Pinpoint the cell where the given text exists, returning its [X, Y] midpoint coordinate. 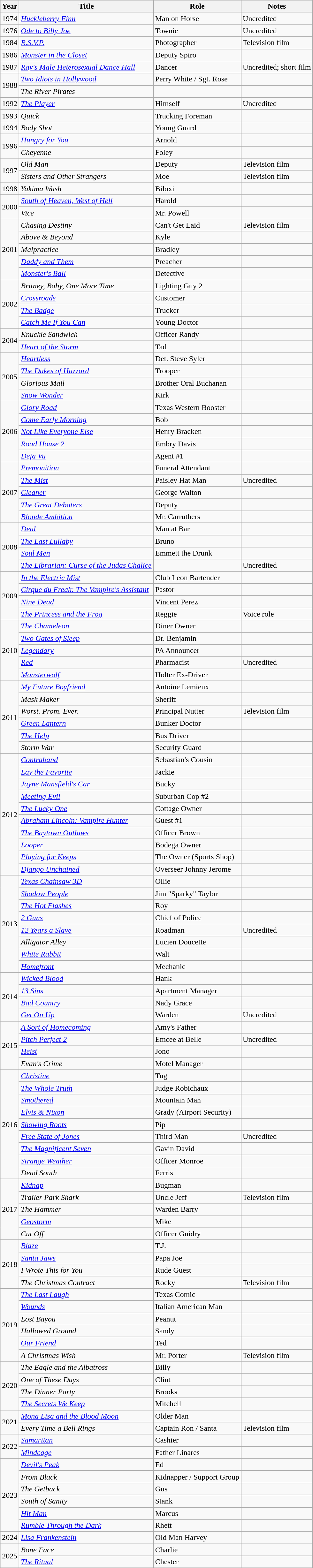
Antoine Lemieux [197, 687]
Emcee at Belle [197, 1039]
2001 [10, 249]
Detective [197, 274]
Bus Driver [197, 735]
Meeting Evil [86, 796]
Title [86, 6]
Lucien Doucette [197, 942]
Biloxi [197, 189]
Jayne Mansfield's Car [86, 784]
Warden Barry [197, 1209]
Two Gates of Sleep [86, 638]
2005 [10, 377]
The Chameleon [86, 626]
George Walton [197, 492]
Charlie [197, 1550]
Dancer [197, 67]
Above & Beyond [86, 237]
Homefront [86, 966]
Officer Monroe [197, 1161]
Showing Roots [86, 1124]
Roy [197, 905]
Perry White / Sgt. Rose [197, 79]
A Sort of Homecoming [86, 1027]
2022 [10, 1446]
Shadow People [86, 893]
Free State of Jones [86, 1137]
2 Guns [86, 918]
Chief of Police [197, 918]
Hallowed Ground [86, 1331]
2019 [10, 1325]
Glory Road [86, 407]
Elvis & Nixon [86, 1112]
Our Friend [86, 1343]
2013 [10, 924]
Year [10, 6]
The Secrets We Keep [86, 1404]
Texas Chainsaw 3D [86, 881]
Overseer Johnny Jerome [197, 869]
Deja Vu [86, 456]
2004 [10, 340]
Agent #1 [197, 456]
2025 [10, 1556]
Huckleberry Finn [86, 19]
Older Man [197, 1416]
Cleaner [86, 492]
Mitchell [197, 1404]
Young Guard [197, 128]
Ray's Male Heterosexual Dance Hall [86, 67]
The Lucky One [86, 808]
Jackie [197, 772]
Dead South [86, 1173]
Blonde Ambition [86, 517]
Mountain Man [197, 1100]
Red [86, 663]
Embry Davis [197, 444]
Lighting Guy 2 [197, 286]
Cheyenne [86, 152]
2011 [10, 717]
Tug [197, 1076]
Security Guard [197, 748]
Peanut [197, 1319]
Club Leon Bartender [197, 578]
1984 [10, 43]
1993 [10, 116]
The Librarian: Curse of the Judas Chalice [86, 565]
My Future Boyfriend [86, 687]
Harold [197, 201]
Mindcage [86, 1452]
2002 [10, 304]
2017 [10, 1209]
The Eagle and the Albatross [86, 1367]
Cirque du Freak: The Vampire's Assistant [86, 590]
Ollie [197, 881]
In the Electric Mist [86, 578]
Django Unchained [86, 869]
The Great Debaters [86, 504]
Samaritan [86, 1440]
The Getback [86, 1489]
Body Shot [86, 128]
Customer [197, 298]
Heist [86, 1051]
1997 [10, 170]
Man on Horse [197, 19]
Monsterwolf [86, 675]
Crossroads [86, 298]
1998 [10, 189]
Sandy [197, 1331]
From Black [86, 1477]
Evan's Crime [86, 1064]
The Help [86, 735]
Looper [86, 845]
Italian American Man [197, 1307]
Role [197, 6]
Stank [197, 1501]
The Last Lullaby [86, 541]
Officer Brown [197, 833]
The Badge [86, 310]
Smothered [86, 1100]
South of Heaven, West of Hell [86, 201]
Not Like Everyone Else [86, 432]
The Last Laugh [86, 1294]
1996 [10, 146]
Lay the Favorite [86, 772]
1986 [10, 55]
Guest #1 [197, 821]
Old Man Harvey [197, 1538]
Judge Robichaux [197, 1088]
1988 [10, 85]
Christine [86, 1076]
The Magnificent Seven [86, 1149]
Texas Western Booster [197, 407]
Storm War [86, 748]
Kyle [197, 237]
Pip [197, 1124]
Glorious Mail [86, 383]
Bodega Owner [197, 845]
The Princess and the Frog [86, 614]
Photographer [197, 43]
2014 [10, 997]
Uncredited; short film [277, 67]
Catch Me If You Can [86, 322]
Hank [197, 979]
Man at Bar [197, 529]
Preacher [197, 261]
Rocky [197, 1282]
Malpractice [86, 249]
Every Time a Bell Rings [86, 1428]
Papa Joe [197, 1258]
Deputy Spiro [197, 55]
Daddy and Them [86, 261]
Funeral Attendant [197, 468]
I Wrote This for You [86, 1270]
The Ritual [86, 1562]
T.J. [197, 1246]
The Hammer [86, 1209]
Ferris [197, 1173]
Walt [197, 954]
Monster in the Closet [86, 55]
Pitch Perfect 2 [86, 1039]
2020 [10, 1386]
Vice [86, 213]
Gavin David [197, 1149]
Young Doctor [197, 322]
Grady (Airport Security) [197, 1112]
Ted [197, 1343]
The Christmas Contract [86, 1282]
Apartment Manager [197, 991]
2009 [10, 596]
Principal Nutter [197, 711]
2007 [10, 492]
Worst. Prom. Ever. [86, 711]
The Whole Truth [86, 1088]
Old Man [86, 164]
Yakima Wash [86, 189]
Mona Lisa and the Blood Moon [86, 1416]
The Dinner Party [86, 1392]
Pharmacist [197, 663]
Vincent Perez [197, 602]
Mr. Powell [197, 213]
1974 [10, 19]
One of These Days [86, 1380]
Amy's Father [197, 1027]
Bunker Doctor [197, 723]
Bradley [197, 249]
Trooper [197, 371]
Sheriff [197, 699]
Gus [197, 1489]
The River Pirates [86, 91]
Wicked Blood [86, 979]
The Mist [86, 480]
Playing for Keeps [86, 857]
Two Idiots in Hollywood [86, 79]
Premonition [86, 468]
Lisa Frankenstein [86, 1538]
Rude Guest [197, 1270]
2010 [10, 650]
Bad Country [86, 1003]
Britney, Baby, One More Time [86, 286]
The Hot Flashes [86, 905]
The Owner (Sports Shop) [197, 857]
Brother Oral Buchanan [197, 383]
Warden [197, 1015]
Cut Off [86, 1234]
Nady Grace [197, 1003]
Diner Owner [197, 626]
Rumble Through the Dark [86, 1526]
Pastor [197, 590]
Paisley Hat Man [197, 480]
R.S.V.P. [86, 43]
1987 [10, 67]
Foley [197, 152]
PA Announcer [197, 650]
Uncle Jeff [197, 1197]
Strange Weather [86, 1161]
Jono [197, 1051]
1992 [10, 103]
Knuckle Sandwich [86, 334]
Emmett the Drunk [197, 553]
Kidnap [86, 1185]
Texas Comic [197, 1294]
2024 [10, 1538]
A Christmas Wish [86, 1355]
Officer Guidry [197, 1234]
Cashier [197, 1440]
Nine Dead [86, 602]
Mechanic [197, 966]
Father Linares [197, 1452]
Trucker [197, 310]
Lost Bayou [86, 1319]
Ode to Billy Joe [86, 31]
Monster's Ball [86, 274]
Kidnapper / Support Group [197, 1477]
Chester [197, 1562]
Holter Ex-Driver [197, 675]
Kirk [197, 395]
The Baytown Outlaws [86, 833]
Officer Randy [197, 334]
Third Man [197, 1137]
Blaze [86, 1246]
Mask Maker [86, 699]
Henry Bracken [197, 432]
Mike [197, 1222]
2015 [10, 1045]
Mr. Porter [197, 1355]
2008 [10, 547]
Legendary [86, 650]
Arnold [197, 140]
Tad [197, 346]
2021 [10, 1422]
Hungry for You [86, 140]
Trailer Park Shark [86, 1197]
Can't Get Laid [197, 225]
Dr. Benjamin [197, 638]
Bob [197, 420]
Roadman [197, 930]
Snow Wonder [86, 395]
Hit Man [86, 1513]
Abraham Lincoln: Vampire Hunter [86, 821]
Suburban Cop #2 [197, 796]
Bone Face [86, 1550]
2016 [10, 1125]
Green Lantern [86, 723]
2023 [10, 1495]
Heartless [86, 359]
2018 [10, 1264]
13 Sins [86, 991]
Reggie [197, 614]
12 Years a Slave [86, 930]
Geostorm [86, 1222]
Quick [86, 116]
Santa Jaws [86, 1258]
Road House 2 [86, 444]
Himself [197, 103]
The Dukes of Hazzard [86, 371]
Brooks [197, 1392]
South of Sanity [86, 1501]
Cottage Owner [197, 808]
Soul Men [86, 553]
Chasing Destiny [86, 225]
2000 [10, 207]
Jim "Sparky" Taylor [197, 893]
Sebastian's Cousin [197, 760]
Deal [86, 529]
Devil's Peak [86, 1465]
Billy [197, 1367]
Heart of the Storm [86, 346]
1976 [10, 31]
Bucky [197, 784]
The Player [86, 103]
Motel Manager [197, 1064]
Bruno [197, 541]
2006 [10, 432]
Wounds [86, 1307]
Sisters and Other Strangers [86, 177]
1994 [10, 128]
Moe [197, 177]
Marcus [197, 1513]
Alligator Alley [86, 942]
Bugman [197, 1185]
Come Early Morning [86, 420]
Get On Up [86, 1015]
Det. Steve Syler [197, 359]
Clint [197, 1380]
Contraband [86, 760]
Mr. Carruthers [197, 517]
Townie [197, 31]
Rhett [197, 1526]
Ed [197, 1465]
2012 [10, 815]
Trucking Foreman [197, 116]
Voice role [277, 614]
White Rabbit [86, 954]
Notes [277, 6]
Captain Ron / Santa [197, 1428]
